Determine the [x, y] coordinate at the center of the cell enclosing the given text.  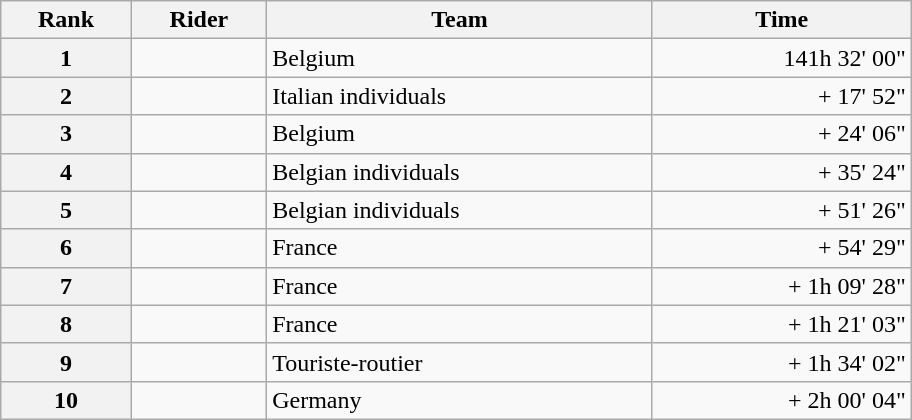
3 [66, 134]
1 [66, 58]
141h 32' 00" [782, 58]
Time [782, 20]
7 [66, 286]
+ 2h 00' 04" [782, 400]
5 [66, 210]
Team [460, 20]
+ 24' 06" [782, 134]
+ 54' 29" [782, 248]
+ 1h 21' 03" [782, 324]
8 [66, 324]
+ 35' 24" [782, 172]
+ 17' 52" [782, 96]
2 [66, 96]
Italian individuals [460, 96]
Touriste-routier [460, 362]
+ 51' 26" [782, 210]
6 [66, 248]
+ 1h 09' 28" [782, 286]
9 [66, 362]
10 [66, 400]
4 [66, 172]
Rank [66, 20]
+ 1h 34' 02" [782, 362]
Rider [199, 20]
Germany [460, 400]
